Determine the [x, y] coordinate at the center of the cell enclosing the given text.  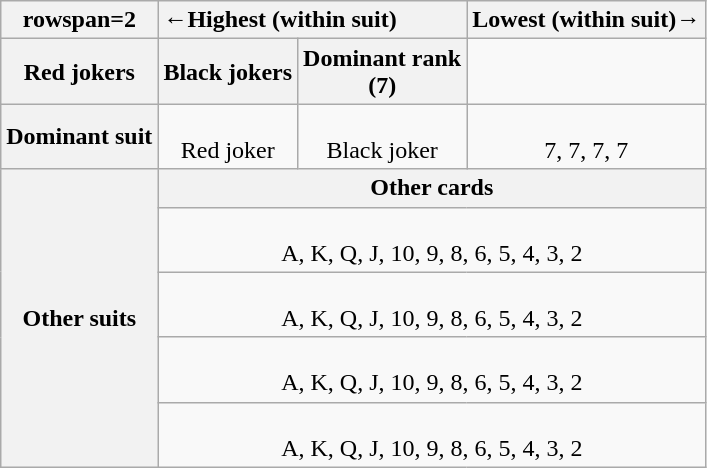
Black jokers [228, 72]
Black joker [382, 136]
7, 7, 7, 7 [586, 136]
Lowest (within suit)→ [586, 20]
Other cards [432, 188]
rowspan=2 [80, 20]
Dominant rank(7) [382, 72]
←Highest (within suit) [312, 20]
Red jokers [80, 72]
Other suits [80, 318]
Red joker [228, 136]
Dominant suit [80, 136]
